Find where the given text appears and provide that cell's center as [x, y] coordinate. 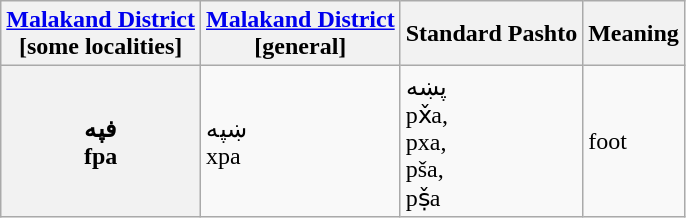
foot [634, 142]
ښپهxpa [300, 142]
Malakand District[general] [300, 34]
Standard Pashto [491, 34]
پښهpx̌a,pxa,pša,pṣ̌a [491, 142]
Malakand District[some localities] [101, 34]
Meaning [634, 34]
فپهfpa [101, 142]
